Provide the [x, y] coordinate of the cell's center where the given text is located.  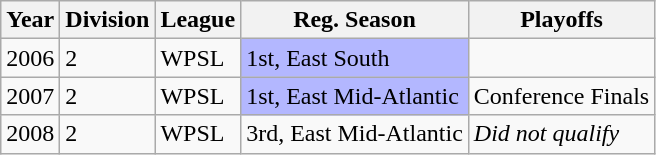
2007 [30, 96]
Did not qualify [561, 134]
Reg. Season [355, 20]
1st, East South [355, 58]
1st, East Mid-Atlantic [355, 96]
League [198, 20]
Playoffs [561, 20]
2006 [30, 58]
3rd, East Mid-Atlantic [355, 134]
2008 [30, 134]
Conference Finals [561, 96]
Division [108, 20]
Year [30, 20]
